Return [X, Y] of the center of cell containing provided text 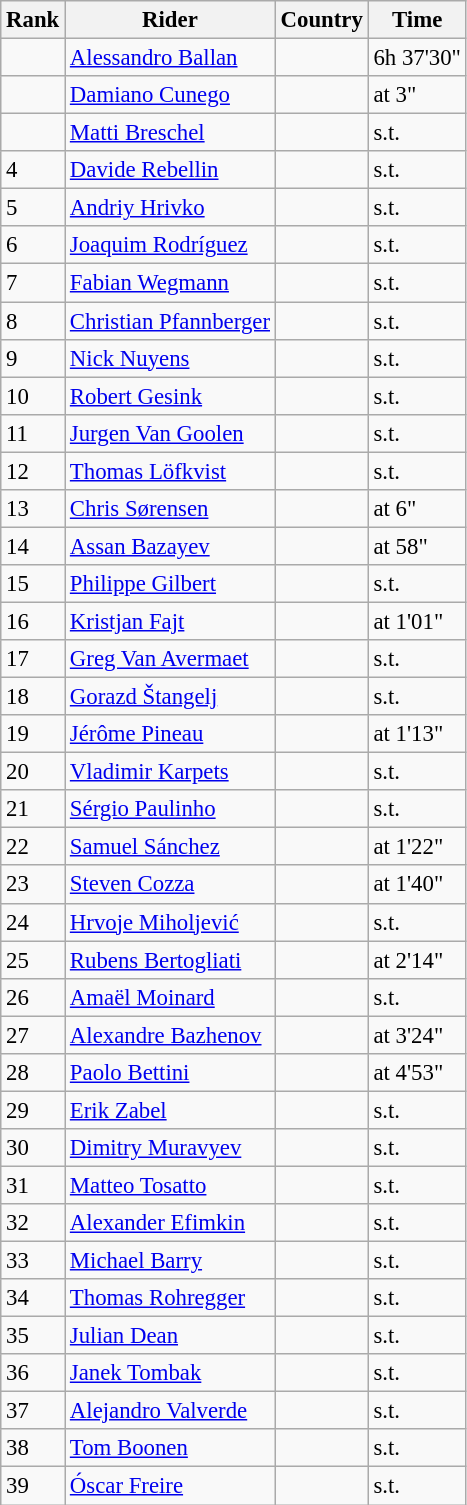
15 [33, 584]
Alexandre Bazhenov [170, 1035]
Jérôme Pineau [170, 734]
at 3'24" [417, 1035]
38 [33, 1449]
Rider [170, 20]
Time [417, 20]
Thomas Löfkvist [170, 471]
Thomas Rohregger [170, 1298]
Matti Breschel [170, 133]
Hrvoje Miholjević [170, 922]
Jurgen Van Goolen [170, 433]
21 [33, 809]
34 [33, 1298]
6h 37'30" [417, 58]
at 4'53" [417, 1073]
Óscar Freire [170, 1486]
at 2'14" [417, 960]
Sérgio Paulinho [170, 809]
Tom Boonen [170, 1449]
Vladimir Karpets [170, 772]
Gorazd Štangelj [170, 697]
12 [33, 471]
7 [33, 283]
at 1'22" [417, 847]
19 [33, 734]
Erik Zabel [170, 1110]
Paolo Bettini [170, 1073]
Amaël Moinard [170, 997]
17 [33, 659]
26 [33, 997]
27 [33, 1035]
Michael Barry [170, 1261]
at 1'01" [417, 621]
30 [33, 1148]
Christian Pfannberger [170, 321]
22 [33, 847]
11 [33, 433]
Joaquim Rodríguez [170, 245]
23 [33, 885]
16 [33, 621]
Julian Dean [170, 1336]
Steven Cozza [170, 885]
13 [33, 509]
Samuel Sánchez [170, 847]
Alessandro Ballan [170, 58]
36 [33, 1373]
6 [33, 245]
Rubens Bertogliati [170, 960]
at 1'13" [417, 734]
Damiano Cunego [170, 95]
Greg Van Avermaet [170, 659]
Rank [33, 20]
9 [33, 358]
Robert Gesink [170, 396]
at 1'40" [417, 885]
Nick Nuyens [170, 358]
Matteo Tosatto [170, 1185]
Alexander Efimkin [170, 1223]
Country [322, 20]
39 [33, 1486]
14 [33, 546]
5 [33, 208]
Assan Bazayev [170, 546]
Davide Rebellin [170, 170]
Dimitry Muravyev [170, 1148]
Chris Sørensen [170, 509]
25 [33, 960]
Kristjan Fajt [170, 621]
10 [33, 396]
24 [33, 922]
Fabian Wegmann [170, 283]
Alejandro Valverde [170, 1411]
Janek Tombak [170, 1373]
Andriy Hrivko [170, 208]
33 [33, 1261]
28 [33, 1073]
32 [33, 1223]
20 [33, 772]
Philippe Gilbert [170, 584]
35 [33, 1336]
37 [33, 1411]
29 [33, 1110]
4 [33, 170]
at 6" [417, 509]
18 [33, 697]
at 58" [417, 546]
8 [33, 321]
at 3" [417, 95]
31 [33, 1185]
